Return the (X, Y) coordinate for the center point of the cell that contains the specified text.  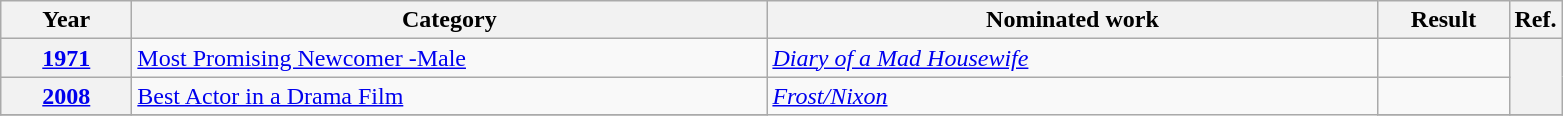
Ref. (1536, 20)
2008 (66, 96)
Year (66, 20)
Result (1444, 20)
Frost/Nixon (1072, 96)
Most Promising Newcomer -Male (450, 58)
1971 (66, 58)
Diary of a Mad Housewife (1072, 58)
Nominated work (1072, 20)
Category (450, 20)
Best Actor in a Drama Film (450, 96)
